Extract the (X, Y) coordinate from the center of the cell holding the provided text.  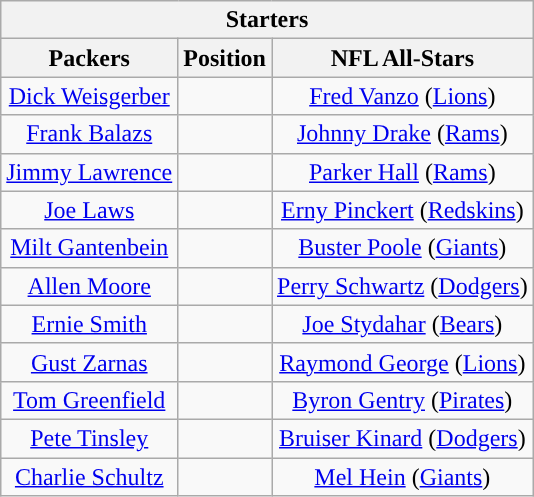
Ernie Smith (90, 324)
Bruiser Kinard (Dodgers) (403, 438)
Byron Gentry (Pirates) (403, 400)
Johnny Drake (Rams) (403, 134)
Joe Stydahar (Bears) (403, 324)
Joe Laws (90, 210)
Frank Balazs (90, 134)
Erny Pinckert (Redskins) (403, 210)
Gust Zarnas (90, 362)
Fred Vanzo (Lions) (403, 96)
Tom Greenfield (90, 400)
Packers (90, 58)
Allen Moore (90, 286)
NFL All-Stars (403, 58)
Mel Hein (Giants) (403, 477)
Buster Poole (Giants) (403, 248)
Jimmy Lawrence (90, 172)
Dick Weisgerber (90, 96)
Perry Schwartz (Dodgers) (403, 286)
Milt Gantenbein (90, 248)
Starters (267, 20)
Pete Tinsley (90, 438)
Charlie Schultz (90, 477)
Parker Hall (Rams) (403, 172)
Raymond George (Lions) (403, 362)
Position (225, 58)
